Find where the given text appears and provide that cell's center as (X, Y) coordinate. 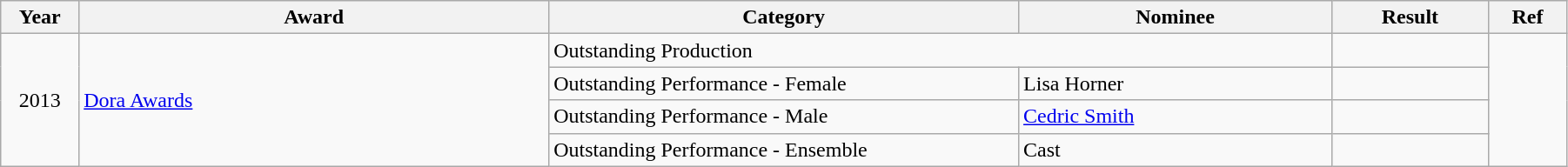
Category (784, 17)
Result (1410, 17)
Year (40, 17)
Ref (1527, 17)
Outstanding Performance - Male (784, 117)
Cast (1176, 150)
Lisa Horner (1176, 83)
Outstanding Performance - Ensemble (784, 150)
2013 (40, 100)
Dora Awards (314, 100)
Nominee (1176, 17)
Cedric Smith (1176, 117)
Award (314, 17)
Outstanding Performance - Female (784, 83)
Outstanding Production (941, 50)
